From the cell containing the given text, extract its center point as [x, y] coordinate. 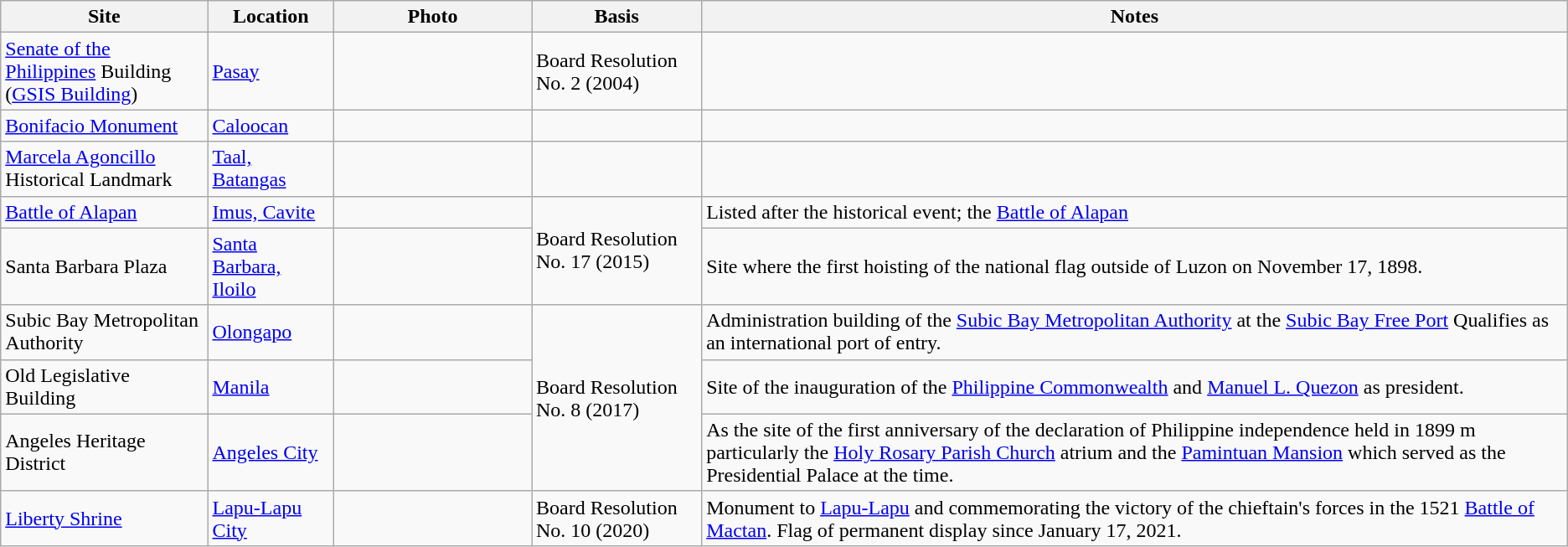
Basis [616, 17]
Site of the inauguration of the Philippine Commonwealth and Manuel L. Quezon as president. [1135, 387]
Caloocan [271, 126]
Location [271, 17]
Battle of Alapan [104, 212]
Santa Barbara Plaza [104, 266]
Angeles City [271, 452]
Board Resolution No. 10 (2020) [616, 518]
Administration building of the Subic Bay Metropolitan Authority at the Subic Bay Free Port Qualifies as an international port of entry. [1135, 332]
Site where the first hoisting of the national flag outside of Luzon on November 17, 1898. [1135, 266]
Liberty Shrine [104, 518]
Board Resolution No. 8 (2017) [616, 398]
Bonifacio Monument [104, 126]
Notes [1135, 17]
Photo [432, 17]
Subic Bay Metropolitan Authority [104, 332]
Board Resolution No. 17 (2015) [616, 250]
Taal, Batangas [271, 169]
Pasay [271, 71]
Old Legislative Building [104, 387]
Senate of the Philippines Building(GSIS Building) [104, 71]
Santa Barbara, Iloilo [271, 266]
Board Resolution No. 2 (2004) [616, 71]
Angeles Heritage District [104, 452]
Marcela Agoncillo Historical Landmark [104, 169]
Manila [271, 387]
Olongapo [271, 332]
Lapu-Lapu City [271, 518]
Imus, Cavite [271, 212]
Listed after the historical event; the Battle of Alapan [1135, 212]
Site [104, 17]
